Detect which cell encompasses the target text, then output its [X, Y] center coordinate. 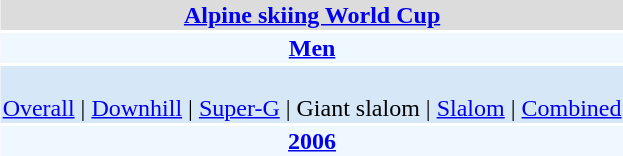
Overall | Downhill | Super-G | Giant slalom | Slalom | Combined [312, 94]
2006 [312, 141]
Men [312, 48]
Alpine skiing World Cup [312, 15]
